Search for the cell housing the specified text and yield its [x, y] center coordinate. 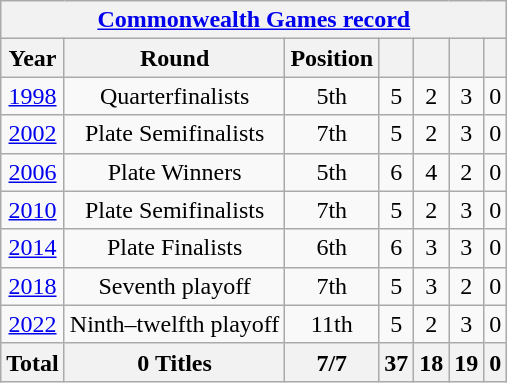
Quarterfinalists [174, 96]
37 [396, 362]
Seventh playoff [174, 286]
2010 [33, 210]
Ninth–twelfth playoff [174, 324]
2014 [33, 248]
4 [432, 172]
6th [332, 248]
0 Titles [174, 362]
Position [332, 58]
Round [174, 58]
2006 [33, 172]
2018 [33, 286]
2002 [33, 134]
2022 [33, 324]
Year [33, 58]
Plate Winners [174, 172]
19 [466, 362]
Total [33, 362]
18 [432, 362]
11th [332, 324]
Plate Finalists [174, 248]
Commonwealth Games record [254, 20]
1998 [33, 96]
7/7 [332, 362]
